Find where the given text appears and provide that cell's center as [X, Y] coordinate. 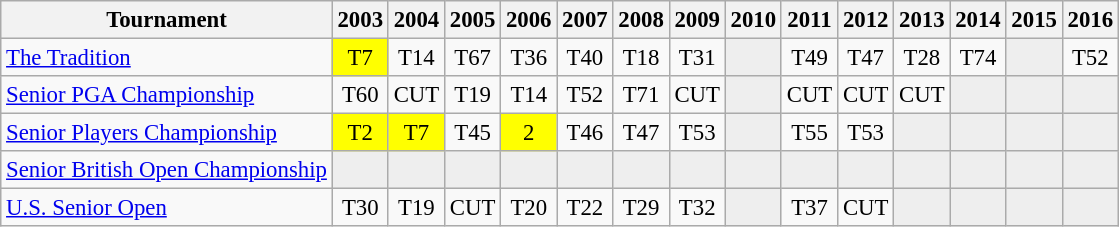
T30 [360, 208]
U.S. Senior Open [166, 208]
2012 [866, 20]
T22 [585, 208]
T45 [472, 133]
T29 [641, 208]
T67 [472, 58]
T18 [641, 58]
2004 [416, 20]
T60 [360, 95]
T20 [529, 208]
2014 [978, 20]
2013 [922, 20]
2007 [585, 20]
T55 [809, 133]
T2 [360, 133]
T71 [641, 95]
2015 [1034, 20]
T28 [922, 58]
Senior Players Championship [166, 133]
T32 [697, 208]
T49 [809, 58]
Senior PGA Championship [166, 95]
T46 [585, 133]
Senior British Open Championship [166, 170]
2005 [472, 20]
2011 [809, 20]
2009 [697, 20]
T74 [978, 58]
T37 [809, 208]
2 [529, 133]
2003 [360, 20]
T40 [585, 58]
2006 [529, 20]
T31 [697, 58]
T36 [529, 58]
2016 [1090, 20]
Tournament [166, 20]
2010 [753, 20]
The Tradition [166, 58]
2008 [641, 20]
